Locate the cell with the specified text and output its [X, Y] center coordinate. 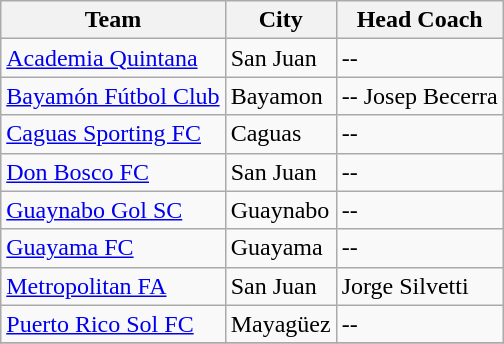
Don Bosco FC [113, 172]
Metropolitan FA [113, 286]
Puerto Rico Sol FC [113, 324]
Academia Quintana [113, 58]
Guaynabo Gol SC [113, 210]
Mayagüez [280, 324]
Bayamon [280, 96]
Caguas [280, 134]
Guayama [280, 248]
Bayamón Fútbol Club [113, 96]
Guaynabo [280, 210]
City [280, 20]
Guayama FC [113, 248]
Head Coach [420, 20]
Team [113, 20]
Caguas Sporting FC [113, 134]
-- Josep Becerra [420, 96]
Jorge Silvetti [420, 286]
